Search for the cell housing the specified text and yield its [x, y] center coordinate. 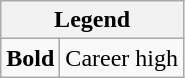
Legend [92, 20]
Bold [30, 58]
Career high [122, 58]
